For the text-containing cell, return its midpoint in (x, y) coordinate format. 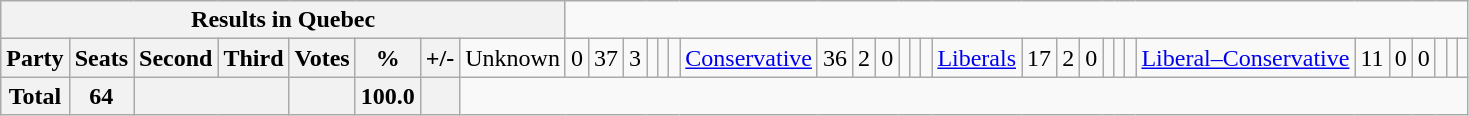
17 (1040, 58)
100.0 (388, 96)
3 (636, 58)
Seats (101, 58)
Votes (322, 58)
Results in Quebec (284, 20)
Unknown (513, 58)
% (388, 58)
Liberals (977, 58)
Second (176, 58)
64 (101, 96)
Third (254, 58)
11 (1372, 58)
Liberal–Conservative (1246, 58)
36 (834, 58)
Total (35, 96)
Conservative (749, 58)
Party (35, 58)
37 (606, 58)
+/- (440, 58)
